Find where the given text appears and provide that cell's center as [x, y] coordinate. 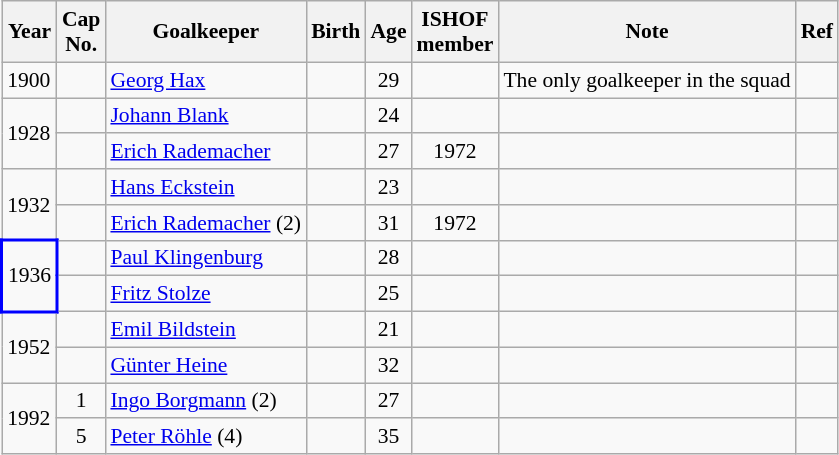
31 [388, 223]
1992 [30, 418]
CapNo. [82, 32]
32 [388, 365]
Emil Bildstein [206, 330]
Note [646, 32]
Erich Rademacher (2) [206, 223]
Year [30, 32]
1936 [30, 276]
ISHOFmember [456, 32]
35 [388, 437]
Johann Blank [206, 116]
Hans Eckstein [206, 187]
Ref [817, 32]
Goalkeeper [206, 32]
Age [388, 32]
1952 [30, 348]
Erich Rademacher [206, 152]
Georg Hax [206, 80]
The only goalkeeper in the squad [646, 80]
1900 [30, 80]
24 [388, 116]
Ingo Borgmann (2) [206, 401]
5 [82, 437]
Peter Röhle (4) [206, 437]
Günter Heine [206, 365]
Birth [336, 32]
1928 [30, 134]
21 [388, 330]
Paul Klingenburg [206, 258]
23 [388, 187]
1 [82, 401]
Fritz Stolze [206, 294]
1932 [30, 204]
29 [388, 80]
28 [388, 258]
25 [388, 294]
